Provide the [X, Y] coordinate of the cell's center where the given text is located.  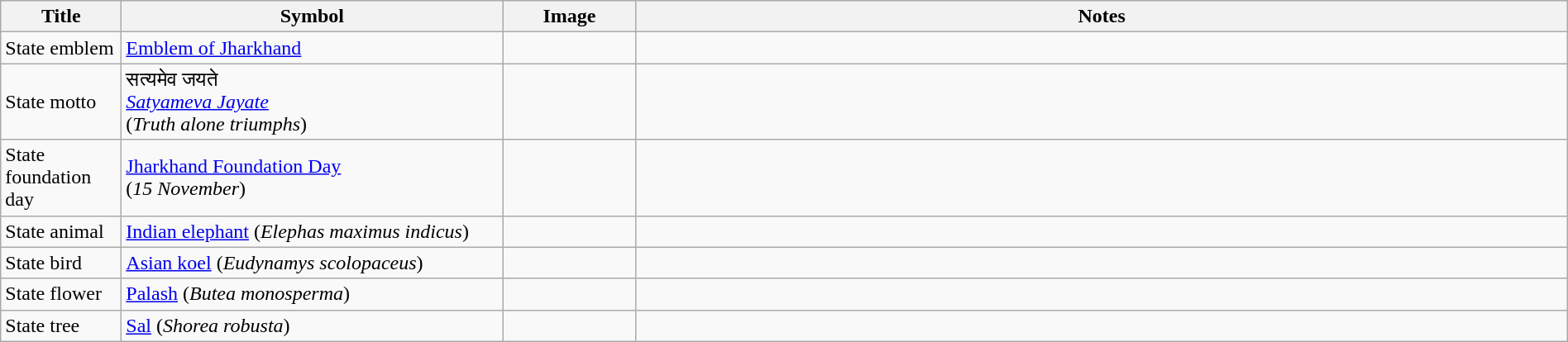
Notes [1102, 17]
Emblem of Jharkhand [313, 48]
State flower [61, 294]
Symbol [313, 17]
State motto [61, 102]
Title [61, 17]
Sal (Shorea robusta) [313, 325]
State tree [61, 325]
State animal [61, 231]
Indian elephant (Elephas maximus indicus) [313, 231]
सत्यमेव जयते Satyameva Jayate (Truth alone triumphs) [313, 102]
Image [569, 17]
Asian koel (Eudynamys scolopaceus) [313, 263]
State bird [61, 263]
Jharkhand Foundation Day (15 November) [313, 178]
Palash (Butea monosperma) [313, 294]
State foundation day [61, 178]
State emblem [61, 48]
